For the text-containing cell, return its midpoint in (x, y) coordinate format. 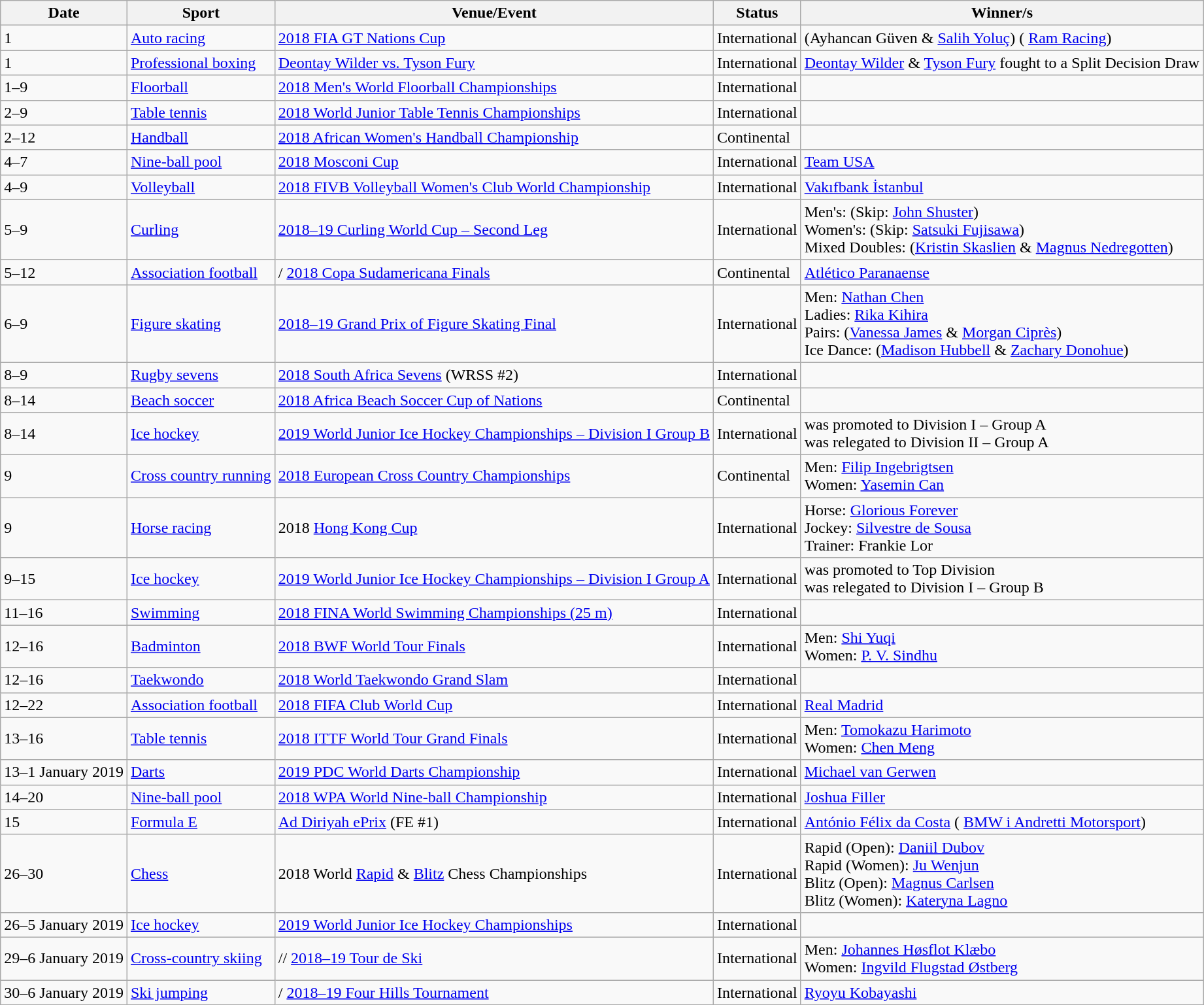
was promoted to Top Division was relegated to Division I – Group B (1001, 579)
2018 Africa Beach Soccer Cup of Nations (494, 400)
(Ayhancan Güven & Salih Yoluç) ( Ram Racing) (1001, 38)
2–9 (64, 112)
António Félix da Costa ( BMW i Andretti Motorsport) (1001, 822)
Auto racing (201, 38)
12–22 (64, 705)
Men: Nathan ChenLadies: Rika KihiraPairs: (Vanessa James & Morgan Ciprès)Ice Dance: (Madison Hubbell & Zachary Donohue) (1001, 323)
Swimming (201, 613)
Winner/s (1001, 13)
4–7 (64, 162)
26–5 January 2019 (64, 925)
2018 ITTF World Tour Grand Finals (494, 739)
2018 South Africa Sevens (WRSS #2) (494, 375)
Chess (201, 874)
Ski jumping (201, 992)
30–6 January 2019 (64, 992)
Vakıfbank İstanbul (1001, 187)
Figure skating (201, 323)
11–16 (64, 613)
Michael van Gerwen (1001, 772)
2018 FIA GT Nations Cup (494, 38)
Horse racing (201, 528)
Status (757, 13)
Volleyball (201, 187)
2018 Men's World Floorball Championships (494, 88)
2018 Mosconi Cup (494, 162)
Men: Filip IngebrigtsenWomen: Yasemin Can (1001, 476)
2018 FIVB Volleyball Women's Club World Championship (494, 187)
Curling (201, 230)
2019 World Junior Ice Hockey Championships – Division I Group B (494, 434)
Rugby sevens (201, 375)
4–9 (64, 187)
2018–19 Grand Prix of Figure Skating Final (494, 323)
/ 2018 Copa Sudamericana Finals (494, 272)
Floorball (201, 88)
26–30 (64, 874)
8–9 (64, 375)
Professional boxing (201, 63)
Badminton (201, 646)
Cross country running (201, 476)
Rapid (Open): Daniil DubovRapid (Women): Ju WenjunBlitz (Open): Magnus CarlsenBlitz (Women): Kateryna Lagno (1001, 874)
29–6 January 2019 (64, 959)
2018 BWF World Tour Finals (494, 646)
Venue/Event (494, 13)
Deontay Wilder & Tyson Fury fought to a Split Decision Draw (1001, 63)
Formula E (201, 822)
2018 European Cross Country Championships (494, 476)
Team USA (1001, 162)
Date (64, 13)
2019 PDC World Darts Championship (494, 772)
2018 World Taekwondo Grand Slam (494, 680)
2018 FIFA Club World Cup (494, 705)
Men: Johannes Høsflot KlæboWomen: Ingvild Flugstad Østberg (1001, 959)
Cross-country skiing (201, 959)
Darts (201, 772)
Horse: Glorious ForeverJockey: Silvestre de SousaTrainer: Frankie Lor (1001, 528)
2018 FINA World Swimming Championships (25 m) (494, 613)
9–15 (64, 579)
13–1 January 2019 (64, 772)
was promoted to Division I – Group A was relegated to Division II – Group A (1001, 434)
/ 2018–19 Four Hills Tournament (494, 992)
5–9 (64, 230)
Taekwondo (201, 680)
Real Madrid (1001, 705)
2018 African Women's Handball Championship (494, 137)
Ryoyu Kobayashi (1001, 992)
Joshua Filler (1001, 797)
15 (64, 822)
Ad Diriyah ePrix (FE #1) (494, 822)
2018 World Rapid & Blitz Chess Championships (494, 874)
Men's: (Skip: John Shuster)Women's: (Skip: Satsuki Fujisawa)Mixed Doubles: (Kristin Skaslien & Magnus Nedregotten) (1001, 230)
Men: Tomokazu HarimotoWomen: Chen Meng (1001, 739)
2019 World Junior Ice Hockey Championships (494, 925)
6–9 (64, 323)
2019 World Junior Ice Hockey Championships – Division I Group A (494, 579)
1–9 (64, 88)
14–20 (64, 797)
2018 World Junior Table Tennis Championships (494, 112)
Beach soccer (201, 400)
5–12 (64, 272)
Men: Shi YuqiWomen: P. V. Sindhu (1001, 646)
2018 WPA World Nine-ball Championship (494, 797)
13–16 (64, 739)
2018 Hong Kong Cup (494, 528)
2–12 (64, 137)
2018–19 Curling World Cup – Second Leg (494, 230)
// 2018–19 Tour de Ski (494, 959)
Atlético Paranaense (1001, 272)
Handball (201, 137)
Sport (201, 13)
Deontay Wilder vs. Tyson Fury (494, 63)
